From the cell containing the given text, extract its center point as (x, y) coordinate. 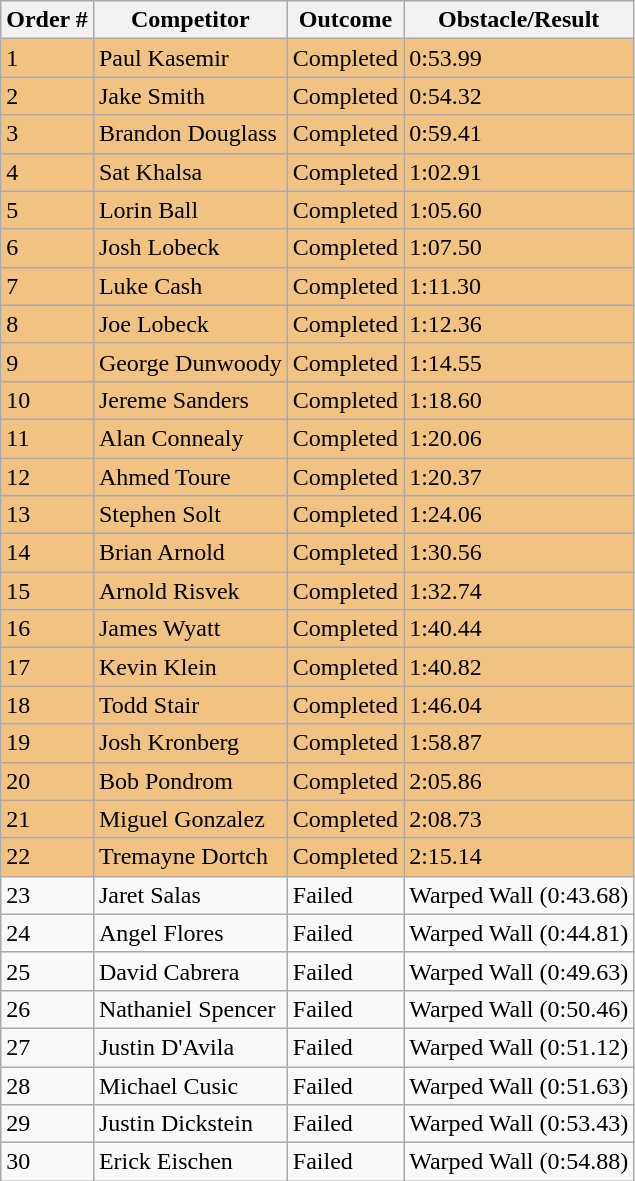
1:24.06 (519, 515)
2:08.73 (519, 819)
Justin Dickstein (190, 1124)
0:59.41 (519, 134)
Michael Cusic (190, 1085)
Arnold Risvek (190, 591)
5 (48, 210)
Warped Wall (0:44.81) (519, 933)
25 (48, 971)
1:40.44 (519, 629)
24 (48, 933)
1:20.37 (519, 477)
1:46.04 (519, 705)
28 (48, 1085)
18 (48, 705)
Ahmed Toure (190, 477)
15 (48, 591)
1:12.36 (519, 324)
4 (48, 172)
2:05.86 (519, 781)
26 (48, 1009)
1:20.06 (519, 438)
Justin D'Avila (190, 1047)
11 (48, 438)
17 (48, 667)
Order # (48, 20)
Josh Kronberg (190, 743)
Jake Smith (190, 96)
Competitor (190, 20)
1:58.87 (519, 743)
14 (48, 553)
13 (48, 515)
29 (48, 1124)
Erick Eischen (190, 1162)
16 (48, 629)
30 (48, 1162)
12 (48, 477)
27 (48, 1047)
Paul Kasemir (190, 58)
Brandon Douglass (190, 134)
1:32.74 (519, 591)
1 (48, 58)
Joe Lobeck (190, 324)
James Wyatt (190, 629)
1:07.50 (519, 248)
Warped Wall (0:49.63) (519, 971)
Kevin Klein (190, 667)
Lorin Ball (190, 210)
Sat Khalsa (190, 172)
Miguel Gonzalez (190, 819)
0:54.32 (519, 96)
Bob Pondrom (190, 781)
9 (48, 362)
Warped Wall (0:51.12) (519, 1047)
20 (48, 781)
7 (48, 286)
George Dunwoody (190, 362)
6 (48, 248)
22 (48, 857)
1:40.82 (519, 667)
Obstacle/Result (519, 20)
Alan Connealy (190, 438)
Warped Wall (0:53.43) (519, 1124)
0:53.99 (519, 58)
Nathaniel Spencer (190, 1009)
Jaret Salas (190, 895)
3 (48, 134)
2:15.14 (519, 857)
23 (48, 895)
Warped Wall (0:43.68) (519, 895)
2 (48, 96)
Luke Cash (190, 286)
Josh Lobeck (190, 248)
1:30.56 (519, 553)
David Cabrera (190, 971)
1:18.60 (519, 400)
Outcome (345, 20)
Warped Wall (0:51.63) (519, 1085)
21 (48, 819)
Angel Flores (190, 933)
8 (48, 324)
10 (48, 400)
Stephen Solt (190, 515)
Tremayne Dortch (190, 857)
1:02.91 (519, 172)
Warped Wall (0:54.88) (519, 1162)
Todd Stair (190, 705)
Brian Arnold (190, 553)
Warped Wall (0:50.46) (519, 1009)
1:05.60 (519, 210)
Jereme Sanders (190, 400)
19 (48, 743)
1:14.55 (519, 362)
1:11.30 (519, 286)
